Search for the cell housing the specified text and yield its [x, y] center coordinate. 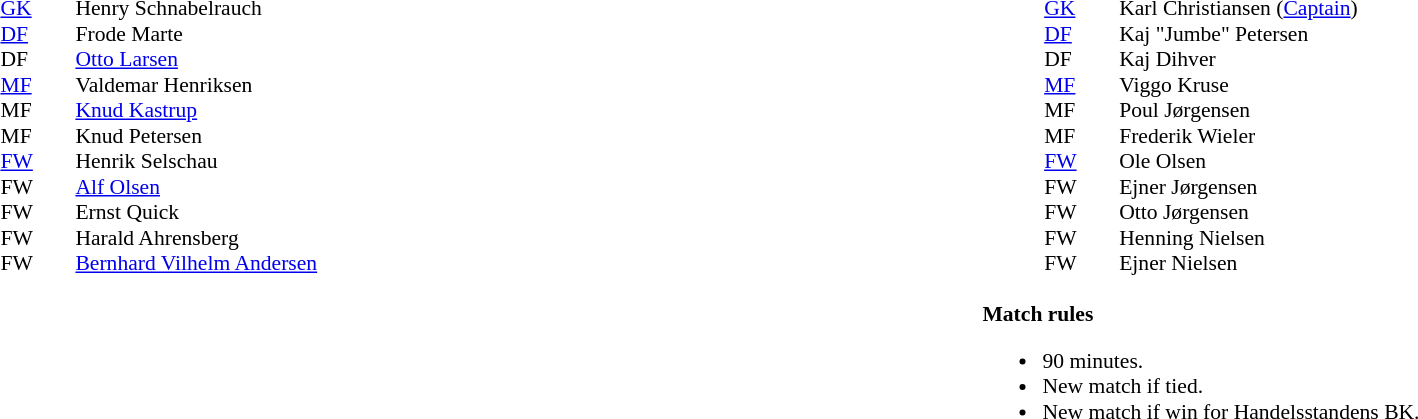
Kaj Dihver [1238, 59]
Kaj "Jumbe" Petersen [1238, 34]
Henrik Selschau [196, 161]
Ejner Nielsen [1238, 263]
Viggo Kruse [1238, 85]
Knud Petersen [196, 136]
Frederik Wieler [1238, 136]
Ole Olsen [1238, 161]
Bernhard Vilhelm Andersen [196, 263]
Alf Olsen [196, 187]
Valdemar Henriksen [196, 85]
Henning Nielsen [1238, 238]
Ejner Jørgensen [1238, 187]
Poul Jørgensen [1238, 111]
Ernst Quick [196, 213]
Frode Marte [196, 34]
Otto Larsen [196, 59]
Otto Jørgensen [1238, 213]
Harald Ahrensberg [196, 238]
Knud Kastrup [196, 111]
